Search for the cell housing the specified text and yield its [X, Y] center coordinate. 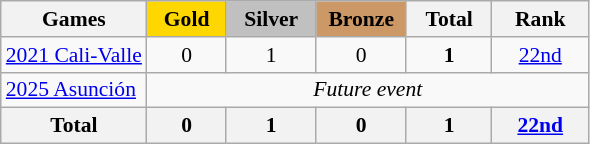
2025 Asunción [74, 90]
Future event [368, 90]
Gold [186, 19]
Rank [540, 19]
Bronze [361, 19]
2021 Cali-Valle [74, 55]
Silver [271, 19]
Games [74, 19]
